Identify which cell holds the provided text, then report its [x, y] central coordinate. 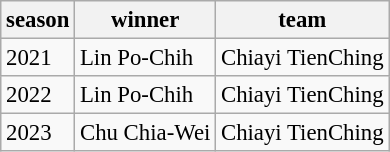
team [302, 20]
season [38, 20]
2021 [38, 58]
winner [146, 20]
Chu Chia-Wei [146, 133]
2023 [38, 133]
2022 [38, 95]
